Extract the [x, y] coordinate from the center of the cell holding the provided text.  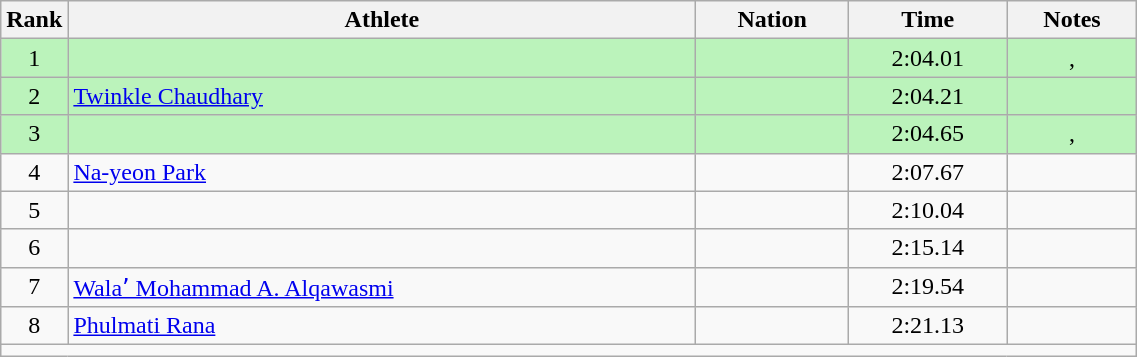
8 [34, 326]
Rank [34, 20]
2:04.01 [928, 58]
6 [34, 248]
2:21.13 [928, 326]
2:04.21 [928, 96]
2 [34, 96]
2:10.04 [928, 210]
2:04.65 [928, 134]
Time [928, 20]
1 [34, 58]
Twinkle Chaudhary [382, 96]
Phulmati Rana [382, 326]
2:07.67 [928, 172]
Nation [772, 20]
5 [34, 210]
2:19.54 [928, 287]
Walaʼ Mohammad A. Alqawasmi [382, 287]
Na-yeon Park [382, 172]
Athlete [382, 20]
7 [34, 287]
3 [34, 134]
4 [34, 172]
Notes [1072, 20]
2:15.14 [928, 248]
